Extract the (X, Y) coordinate from the center of the cell holding the provided text.  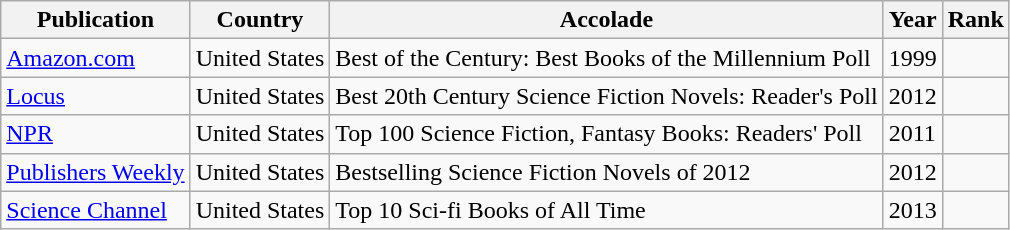
2013 (912, 210)
Rank (976, 20)
Best 20th Century Science Fiction Novels: Reader's Poll (606, 96)
Best of the Century: Best Books of the Millennium Poll (606, 58)
Amazon.com (96, 58)
Accolade (606, 20)
Bestselling Science Fiction Novels of 2012 (606, 172)
1999 (912, 58)
Publication (96, 20)
Locus (96, 96)
2011 (912, 134)
Year (912, 20)
Country (260, 20)
NPR (96, 134)
Top 100 Science Fiction, Fantasy Books: Readers' Poll (606, 134)
Top 10 Sci-fi Books of All Time (606, 210)
Science Channel (96, 210)
Publishers Weekly (96, 172)
